Return [x, y] of the center of cell containing provided text 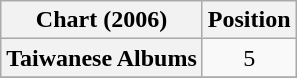
Chart (2006) [102, 20]
Position [249, 20]
Taiwanese Albums [102, 58]
5 [249, 58]
